Search for the cell housing the specified text and yield its [X, Y] center coordinate. 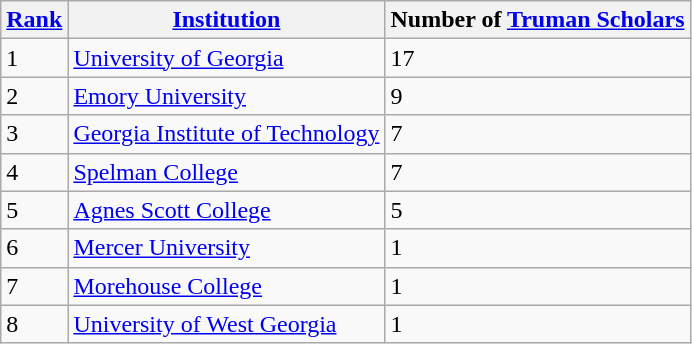
17 [538, 58]
University of Georgia [226, 58]
Institution [226, 20]
4 [34, 172]
Emory University [226, 96]
9 [538, 96]
Georgia Institute of Technology [226, 134]
Morehouse College [226, 286]
6 [34, 248]
Agnes Scott College [226, 210]
Number of Truman Scholars [538, 20]
Spelman College [226, 172]
University of West Georgia [226, 324]
2 [34, 96]
8 [34, 324]
3 [34, 134]
Mercer University [226, 248]
Rank [34, 20]
